Find where the given text appears and provide that cell's center as (x, y) coordinate. 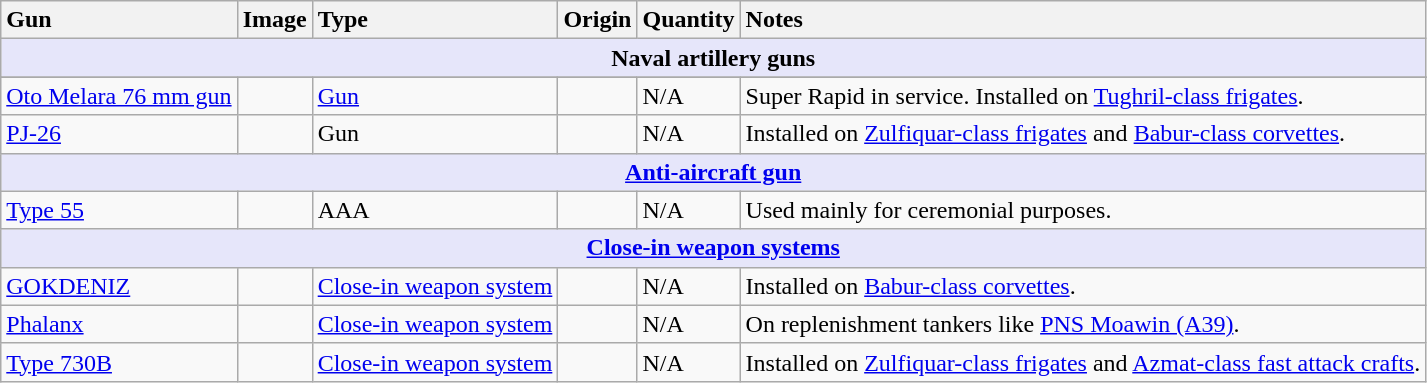
Origin (598, 20)
Close-in weapon systems (714, 248)
Installed on Zulfiquar-class frigates and Azmat-class fast attack crafts. (1083, 362)
AAA (435, 210)
Oto Melara 76 mm gun (119, 96)
Notes (1083, 20)
Image (274, 20)
Used mainly for ceremonial purposes. (1083, 210)
Naval artillery guns (714, 58)
Type (435, 20)
Type 730B (119, 362)
Super Rapid in service. Installed on Tughril-class frigates. (1083, 96)
GOKDENIZ (119, 286)
PJ-26 (119, 134)
Installed on Babur-class corvettes. (1083, 286)
Phalanx (119, 324)
On replenishment tankers like PNS Moawin (A39). (1083, 324)
Quantity (688, 20)
Type 55 (119, 210)
Installed on Zulfiquar-class frigates and Babur-class corvettes. (1083, 134)
Anti-aircraft gun (714, 172)
